Capture the cell that displays the provided text and extract its (X, Y) central coordinate. 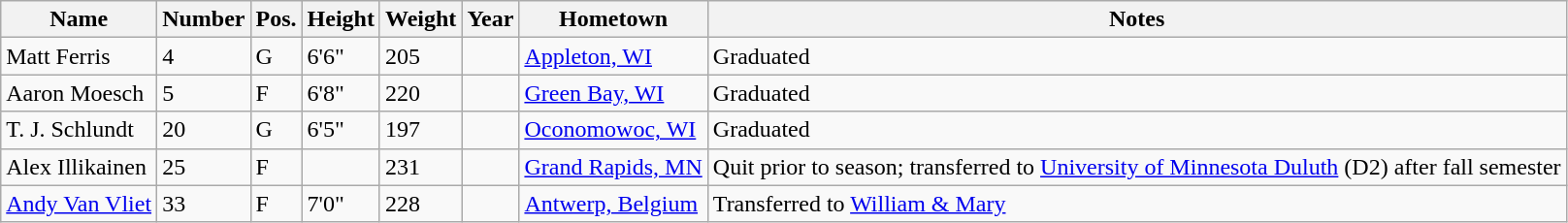
220 (420, 93)
Antwerp, Belgium (613, 204)
6'6" (341, 56)
Oconomowoc, WI (613, 130)
Aaron Moesch (80, 93)
4 (204, 56)
231 (420, 167)
197 (420, 130)
7'0" (341, 204)
25 (204, 167)
6'8" (341, 93)
Weight (420, 19)
Number (204, 19)
Matt Ferris (80, 56)
205 (420, 56)
Andy Van Vliet (80, 204)
20 (204, 130)
228 (420, 204)
6'5" (341, 130)
Hometown (613, 19)
Height (341, 19)
5 (204, 93)
Alex Illikainen (80, 167)
Appleton, WI (613, 56)
Pos. (276, 19)
Notes (1137, 19)
33 (204, 204)
Quit prior to season; transferred to University of Minnesota Duluth (D2) after fall semester (1137, 167)
Grand Rapids, MN (613, 167)
Year (491, 19)
Green Bay, WI (613, 93)
Name (80, 19)
T. J. Schlundt (80, 130)
Transferred to William & Mary (1137, 204)
